Pinpoint the cell where the given text exists, returning its [X, Y] midpoint coordinate. 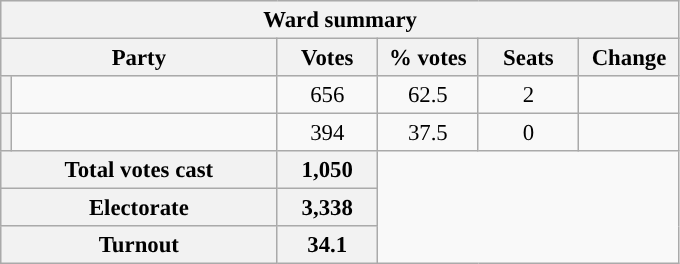
3,338 [328, 208]
394 [328, 133]
Seats [528, 58]
Turnout [139, 245]
37.5 [428, 133]
% votes [428, 58]
0 [528, 133]
62.5 [428, 95]
Change [630, 58]
Party [139, 58]
Total votes cast [139, 170]
Ward summary [340, 20]
656 [328, 95]
2 [528, 95]
Votes [328, 58]
34.1 [328, 245]
1,050 [328, 170]
Electorate [139, 208]
